Detect which cell encompasses the target text, then output its [X, Y] center coordinate. 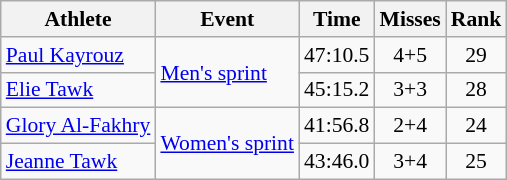
28 [476, 90]
Event [227, 19]
25 [476, 162]
4+5 [410, 55]
3+4 [410, 162]
Athlete [78, 19]
Jeanne Tawk [78, 162]
47:10.5 [336, 55]
3+3 [410, 90]
Rank [476, 19]
24 [476, 126]
Time [336, 19]
29 [476, 55]
Paul Kayrouz [78, 55]
41:56.8 [336, 126]
45:15.2 [336, 90]
Women's sprint [227, 144]
Elie Tawk [78, 90]
Misses [410, 19]
Glory Al-Fakhry [78, 126]
Men's sprint [227, 72]
2+4 [410, 126]
43:46.0 [336, 162]
